Extract the (x, y) coordinate from the center of the cell holding the provided text.  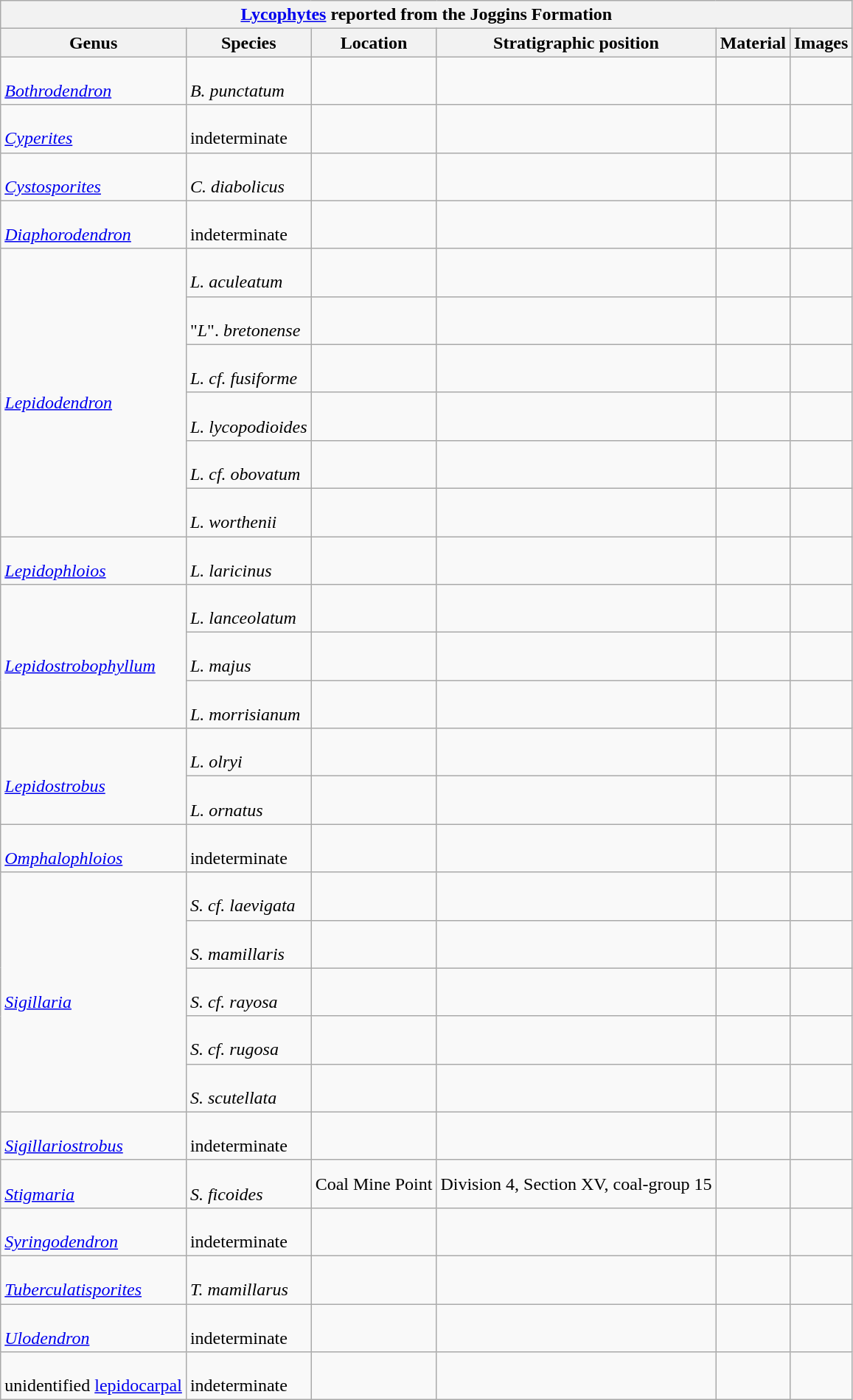
"L". bretonense (248, 320)
C. diabolicus (248, 177)
Stratigraphic position (577, 43)
L. olryi (248, 752)
Lepidophloios (94, 560)
Bothrodendron (94, 81)
S. cf. rayosa (248, 992)
Lepidodendron (94, 392)
Cyperites (94, 128)
L. worthenii (248, 512)
Stigmaria (94, 1184)
Sigillariostrobus (94, 1135)
L. cf. obovatum (248, 464)
L. lanceolatum (248, 609)
L. ornatus (248, 801)
Division 4, Section XV, coal-group 15 (577, 1184)
S. scutellata (248, 1088)
Omphalophloios (94, 848)
S. cf. rugosa (248, 1039)
Genus (94, 43)
Tuberculatisporites (94, 1280)
Lycophytes reported from the Joggins Formation (426, 15)
unidentified lepidocarpal (94, 1376)
Diaphorodendron (94, 224)
Location (374, 43)
Species (248, 43)
S. cf. laevigata (248, 896)
L. morrisianum (248, 705)
Ulodendron (94, 1327)
L. cf. fusiforme (248, 369)
Sigillaria (94, 992)
S. mamillaris (248, 944)
B. punctatum (248, 81)
Lepidostrobus (94, 776)
Material (753, 43)
L. lycopodioides (248, 416)
Syringodendron (94, 1231)
S. ficoides (248, 1184)
Images (821, 43)
L. aculeatum (248, 273)
Cystosporites (94, 177)
L. majus (248, 656)
Coal Mine Point (374, 1184)
T. mamillarus (248, 1280)
L. laricinus (248, 560)
Lepidostrobophyllum (94, 656)
